Find where the given text appears and provide that cell's center as (x, y) coordinate. 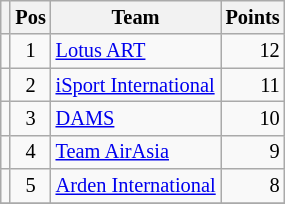
Lotus ART (136, 51)
2 (30, 85)
12 (253, 51)
8 (253, 186)
Pos (30, 17)
11 (253, 85)
Team (136, 17)
1 (30, 51)
5 (30, 186)
DAMS (136, 118)
Arden International (136, 186)
4 (30, 152)
iSport International (136, 85)
Points (253, 17)
9 (253, 152)
Team AirAsia (136, 152)
10 (253, 118)
3 (30, 118)
